Identify which cell holds the provided text, then report its (X, Y) central coordinate. 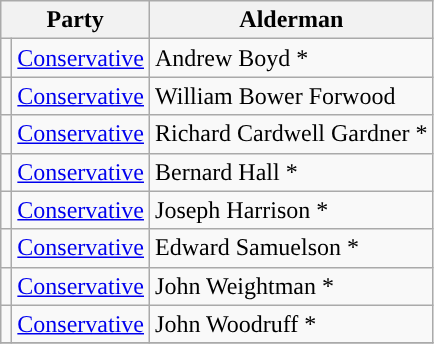
Bernard Hall * (292, 172)
William Bower Forwood (292, 96)
John Woodruff * (292, 324)
Party (76, 20)
Alderman (292, 20)
Edward Samuelson * (292, 248)
Richard Cardwell Gardner * (292, 134)
John Weightman * (292, 286)
Andrew Boyd * (292, 58)
Joseph Harrison * (292, 210)
